Scan for the cell matching the given text and deliver its (x, y) coordinate at center. 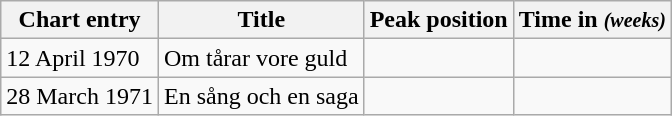
Time in (weeks) (592, 20)
Title (261, 20)
En sång och en saga (261, 96)
28 March 1971 (80, 96)
12 April 1970 (80, 58)
Om tårar vore guld (261, 58)
Peak position (438, 20)
Chart entry (80, 20)
